Locate the cell with the specified text and output its [x, y] center coordinate. 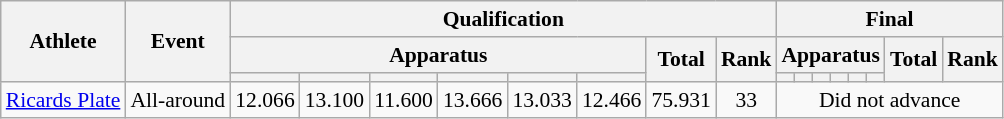
Athlete [64, 42]
75.931 [680, 101]
All-around [178, 101]
Qualification [503, 19]
12.066 [264, 101]
Ricards Plate [64, 101]
13.033 [542, 101]
11.600 [404, 101]
Did not advance [889, 101]
33 [746, 101]
Event [178, 42]
13.666 [472, 101]
Final [889, 19]
13.100 [334, 101]
12.466 [612, 101]
